Pinpoint the cell where the given text exists, returning its [X, Y] midpoint coordinate. 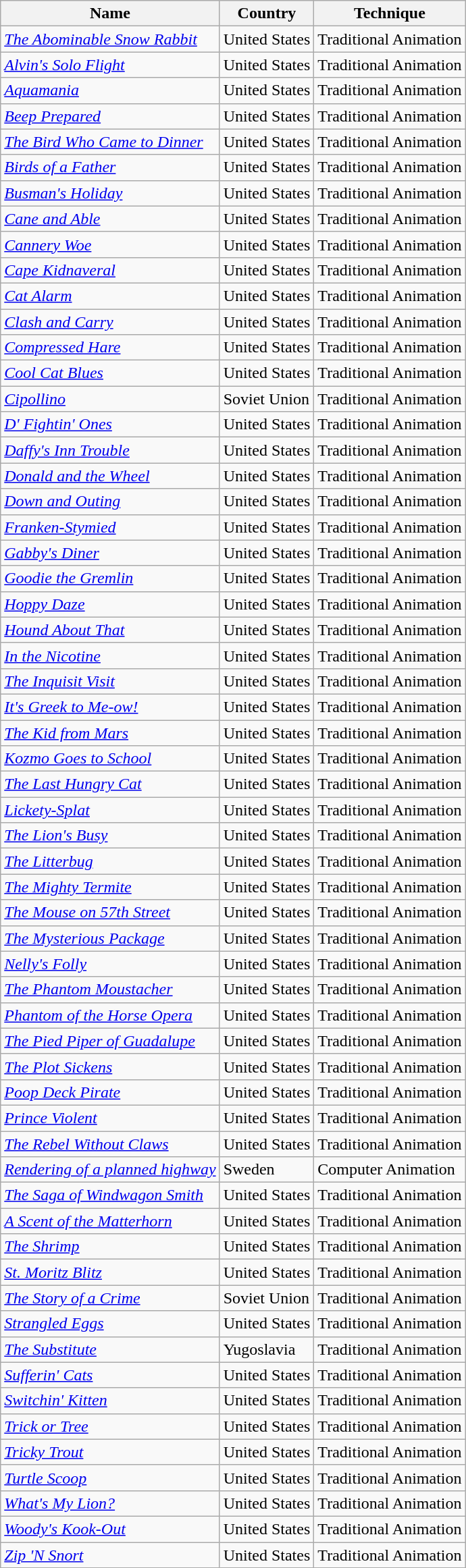
Busman's Holiday [110, 193]
Yugoslavia [267, 1349]
Gabby's Diner [110, 553]
Hound About That [110, 630]
Trick or Tree [110, 1426]
Aquamania [110, 90]
The Litterbug [110, 861]
What's My Lion? [110, 1503]
Switchin' Kitten [110, 1401]
Name [110, 13]
The Bird Who Came to Dinner [110, 142]
Donald and the Wheel [110, 476]
It's Greek to Me-ow! [110, 707]
Tricky Trout [110, 1452]
Strangled Eggs [110, 1324]
The Mouse on 57th Street [110, 913]
Country [267, 13]
Zip 'N Snort [110, 1555]
The Pied Piper of Guadalupe [110, 1041]
Cape Kidnaveral [110, 270]
Clash and Carry [110, 322]
Sufferin' Cats [110, 1375]
Rendering of a planned highway [110, 1170]
Woody's Kook-Out [110, 1529]
Cannery Woe [110, 244]
The Saga of Windwagon Smith [110, 1195]
Goodie the Gremlin [110, 578]
Beep Prepared [110, 116]
The Phantom Moustacher [110, 990]
The Inquisit Visit [110, 681]
Prince Violent [110, 1118]
Down and Outing [110, 502]
Franken-Stymied [110, 527]
The Abominable Snow Rabbit [110, 39]
The Lion's Busy [110, 836]
In the Nicotine [110, 655]
The Shrimp [110, 1247]
The Mysterious Package [110, 938]
The Plot Sickens [110, 1066]
A Scent of the Matterhorn [110, 1221]
Kozmo Goes to School [110, 759]
Cane and Able [110, 219]
Hoppy Daze [110, 604]
The Rebel Without Claws [110, 1144]
St. Moritz Blitz [110, 1272]
Cat Alarm [110, 296]
Computer Animation [390, 1170]
Cipollino [110, 399]
Poop Deck Pirate [110, 1092]
The Last Hungry Cat [110, 784]
The Mighty Termite [110, 887]
Lickety-Splat [110, 810]
Cool Cat Blues [110, 373]
Birds of a Father [110, 167]
Nelly's Folly [110, 964]
The Substitute [110, 1349]
Compressed Hare [110, 348]
Turtle Scoop [110, 1478]
The Story of a Crime [110, 1298]
Alvin's Solo Flight [110, 65]
Daffy's Inn Trouble [110, 450]
Sweden [267, 1170]
The Kid from Mars [110, 732]
Technique [390, 13]
D' Fightin' Ones [110, 425]
Phantom of the Horse Opera [110, 1015]
